Provide the [X, Y] coordinate of the cell's center where the given text is located.  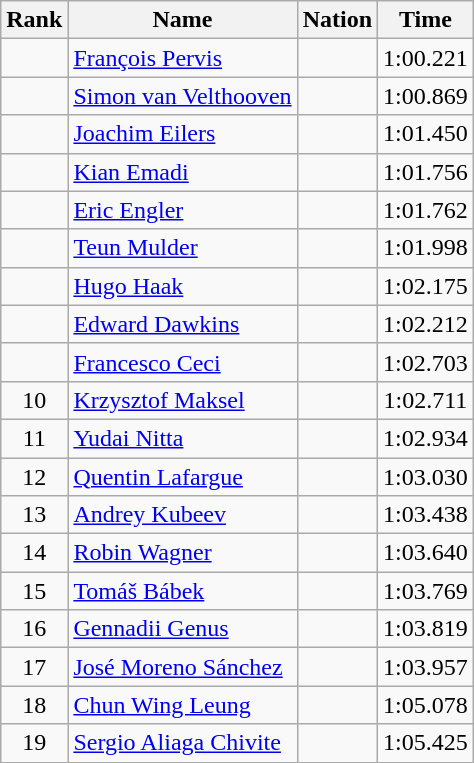
1:01.756 [426, 172]
Eric Engler [182, 210]
Quentin Lafargue [182, 477]
1:02.703 [426, 362]
Andrey Kubeev [182, 515]
1:05.078 [426, 705]
Yudai Nitta [182, 438]
Tomáš Bábek [182, 591]
Robin Wagner [182, 553]
1:05.425 [426, 743]
Teun Mulder [182, 248]
12 [34, 477]
1:03.957 [426, 667]
Simon van Velthooven [182, 96]
1:01.762 [426, 210]
1:03.438 [426, 515]
Name [182, 20]
1:01.998 [426, 248]
1:03.769 [426, 591]
1:02.934 [426, 438]
Francesco Ceci [182, 362]
Sergio Aliaga Chivite [182, 743]
1:03.640 [426, 553]
15 [34, 591]
13 [34, 515]
11 [34, 438]
Joachim Eilers [182, 134]
Rank [34, 20]
1:03.030 [426, 477]
17 [34, 667]
Gennadii Genus [182, 629]
1:01.450 [426, 134]
Krzysztof Maksel [182, 400]
Time [426, 20]
Edward Dawkins [182, 324]
Nation [337, 20]
Kian Emadi [182, 172]
19 [34, 743]
1:03.819 [426, 629]
1:02.212 [426, 324]
14 [34, 553]
16 [34, 629]
Chun Wing Leung [182, 705]
1:00.221 [426, 58]
18 [34, 705]
10 [34, 400]
1:02.175 [426, 286]
1:02.711 [426, 400]
François Pervis [182, 58]
1:00.869 [426, 96]
José Moreno Sánchez [182, 667]
Hugo Haak [182, 286]
